Extract the (X, Y) coordinate from the center of the cell holding the provided text.  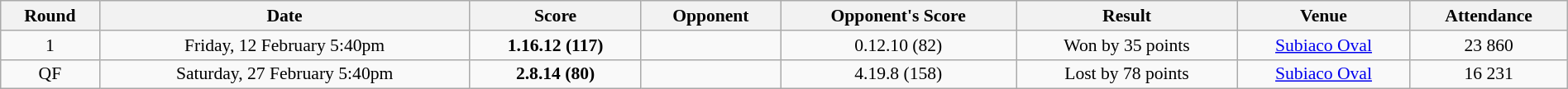
QF (50, 74)
Friday, 12 February 5:40pm (284, 45)
Round (50, 16)
1 (50, 45)
Won by 35 points (1126, 45)
0.12.10 (82) (898, 45)
4.19.8 (158) (898, 74)
Saturday, 27 February 5:40pm (284, 74)
Score (556, 16)
1.16.12 (117) (556, 45)
Attendance (1489, 16)
Venue (1323, 16)
Opponent's Score (898, 16)
16 231 (1489, 74)
23 860 (1489, 45)
Result (1126, 16)
2.8.14 (80) (556, 74)
Date (284, 16)
Opponent (711, 16)
Lost by 78 points (1126, 74)
